Return the [X, Y] coordinate for the center point of the cell that contains the specified text.  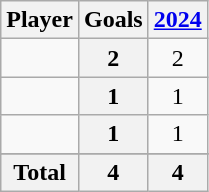
2024 [178, 20]
Player [40, 20]
Goals [113, 20]
Total [40, 172]
